Pinpoint the cell where the given text exists, returning its [x, y] midpoint coordinate. 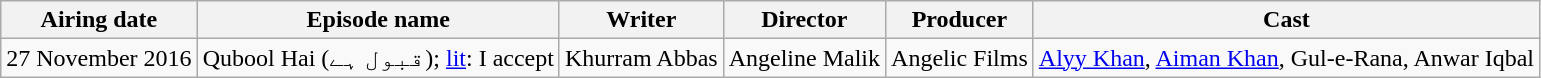
Airing date [99, 20]
Cast [1286, 20]
Angeline Malik [804, 58]
Qubool Hai (قبول ہے); lit: I accept [378, 58]
Director [804, 20]
Writer [641, 20]
Episode name [378, 20]
Producer [960, 20]
Alyy Khan, Aiman Khan, Gul-e-Rana, Anwar Iqbal [1286, 58]
Angelic Films [960, 58]
27 November 2016 [99, 58]
Khurram Abbas [641, 58]
